Identify which cell holds the provided text, then report its [X, Y] central coordinate. 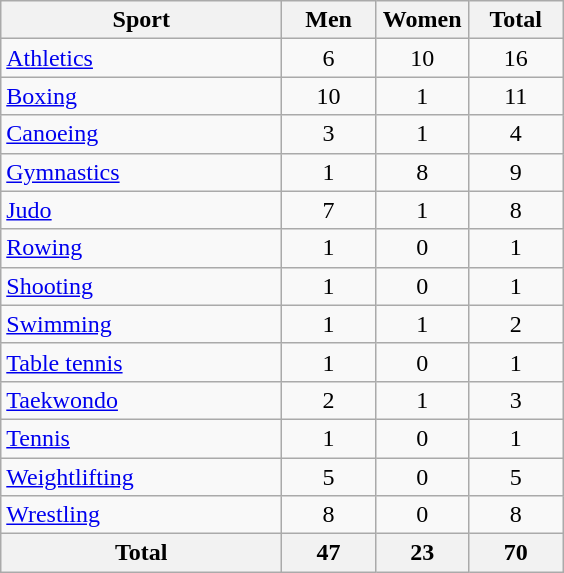
7 [329, 210]
Weightlifting [142, 477]
47 [329, 553]
Swimming [142, 324]
Men [329, 20]
Boxing [142, 96]
6 [329, 58]
Gymnastics [142, 172]
9 [516, 172]
Athletics [142, 58]
Women [422, 20]
Wrestling [142, 515]
23 [422, 553]
Taekwondo [142, 400]
Rowing [142, 248]
Judo [142, 210]
11 [516, 96]
Shooting [142, 286]
16 [516, 58]
Tennis [142, 438]
Canoeing [142, 134]
70 [516, 553]
Table tennis [142, 362]
Sport [142, 20]
4 [516, 134]
